Find where the given text appears and provide that cell's center as (X, Y) coordinate. 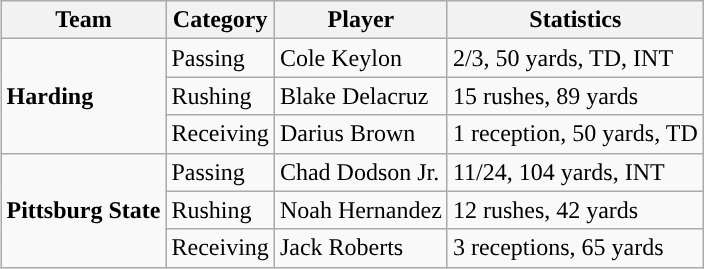
2/3, 50 yards, TD, INT (575, 58)
Harding (84, 96)
3 receptions, 65 yards (575, 248)
Category (220, 20)
Statistics (575, 20)
Cole Keylon (360, 58)
11/24, 104 yards, INT (575, 172)
12 rushes, 42 yards (575, 210)
Team (84, 20)
Noah Hernandez (360, 210)
Blake Delacruz (360, 96)
15 rushes, 89 yards (575, 96)
1 reception, 50 yards, TD (575, 134)
Player (360, 20)
Darius Brown (360, 134)
Jack Roberts (360, 248)
Pittsburg State (84, 210)
Chad Dodson Jr. (360, 172)
